Extract the [x, y] coordinate from the center of the cell holding the provided text.  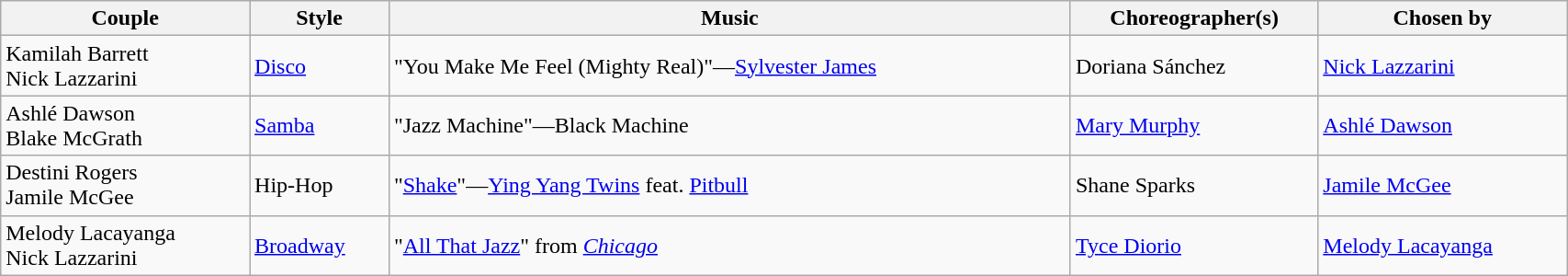
"Shake"—Ying Yang Twins feat. Pitbull [729, 186]
"You Make Me Feel (Mighty Real)"—Sylvester James [729, 66]
Doriana Sánchez [1194, 66]
"All That Jazz" from Chicago [729, 245]
Nick Lazzarini [1442, 66]
Ashlé Dawson [1442, 125]
Melody Lacayanga [1442, 245]
Couple [125, 18]
Shane Sparks [1194, 186]
Hip-Hop [320, 186]
Disco [320, 66]
Broadway [320, 245]
Melody LacayangaNick Lazzarini [125, 245]
Ashlé DawsonBlake McGrath [125, 125]
Tyce Diorio [1194, 245]
Chosen by [1442, 18]
Samba [320, 125]
Kamilah BarrettNick Lazzarini [125, 66]
Choreographer(s) [1194, 18]
Mary Murphy [1194, 125]
Jamile McGee [1442, 186]
"Jazz Machine"—Black Machine [729, 125]
Destini RogersJamile McGee [125, 186]
Music [729, 18]
Style [320, 18]
